From the cell containing the given text, extract its center point as (X, Y) coordinate. 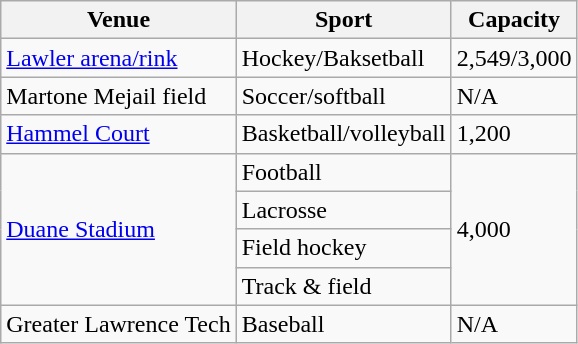
Martone Mejail field (118, 96)
Venue (118, 20)
Duane Stadium (118, 229)
Greater Lawrence Tech (118, 324)
Lawler arena/rink (118, 58)
Basketball/volleyball (344, 134)
Baseball (344, 324)
Football (344, 172)
2,549/3,000 (514, 58)
1,200 (514, 134)
4,000 (514, 229)
Hammel Court (118, 134)
Track & field (344, 286)
Field hockey (344, 248)
Sport (344, 20)
Hockey/Baksetball (344, 58)
Capacity (514, 20)
Lacrosse (344, 210)
Soccer/softball (344, 96)
